Pinpoint the cell where the given text exists, returning its [x, y] midpoint coordinate. 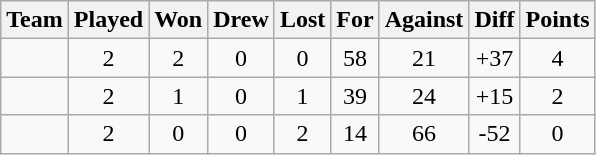
24 [424, 96]
Points [558, 20]
Drew [242, 20]
58 [355, 58]
-52 [494, 134]
+15 [494, 96]
Won [178, 20]
Lost [302, 20]
Played [108, 20]
21 [424, 58]
66 [424, 134]
39 [355, 96]
+37 [494, 58]
Against [424, 20]
14 [355, 134]
Diff [494, 20]
For [355, 20]
Team [35, 20]
4 [558, 58]
